Find where the given text appears and provide that cell's center as [x, y] coordinate. 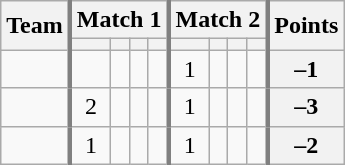
Team [36, 26]
–2 [306, 145]
Match 2 [218, 20]
–3 [306, 107]
–1 [306, 69]
2 [90, 107]
Match 1 [120, 20]
Points [306, 26]
